Return the (x, y) coordinate for the center point of the cell that contains the specified text.  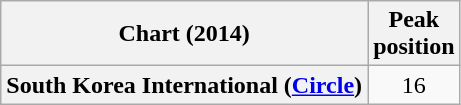
Peakposition (414, 34)
Chart (2014) (184, 34)
South Korea International (Circle) (184, 85)
16 (414, 85)
